For the text-containing cell, return its midpoint in [x, y] coordinate format. 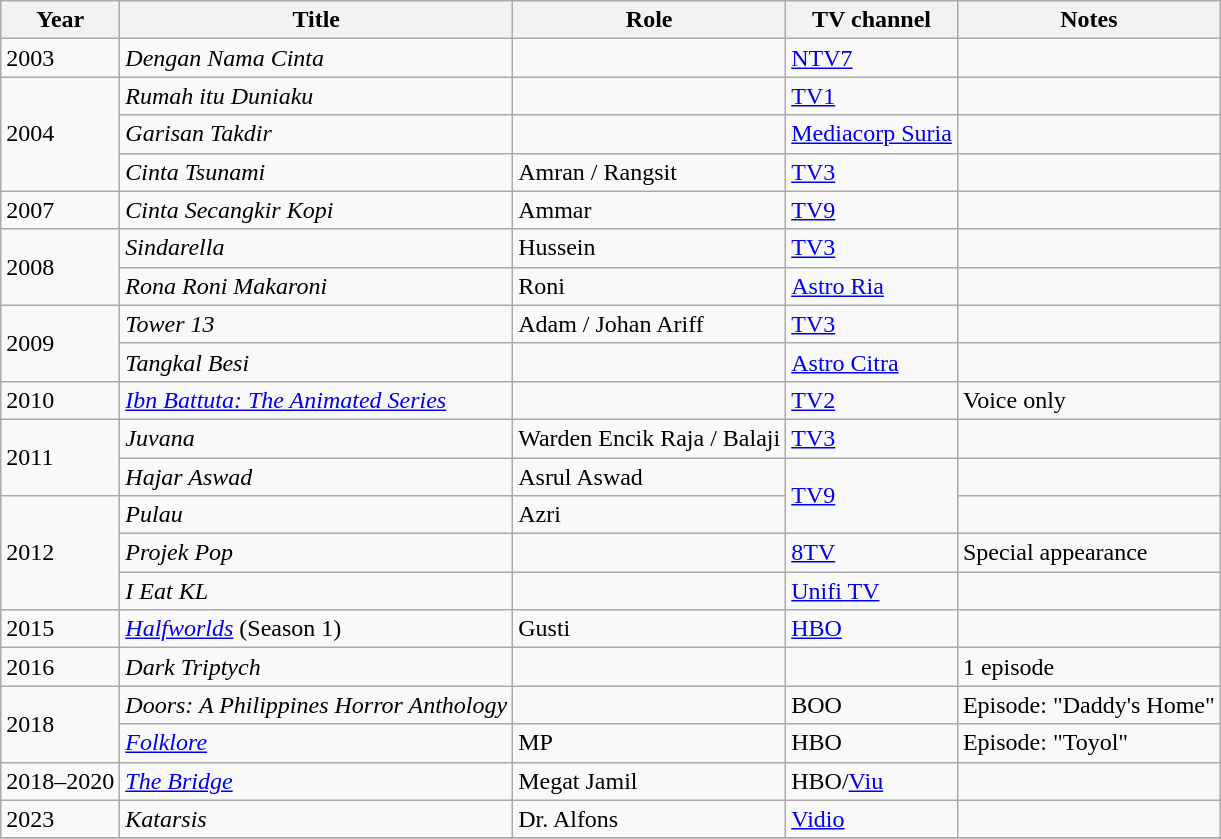
Episode: "Daddy's Home" [1088, 705]
Tangkal Besi [316, 362]
Katarsis [316, 819]
Ammar [650, 210]
Halfworlds (Season 1) [316, 629]
Adam / Johan Ariff [650, 324]
TV2 [872, 400]
2010 [60, 400]
Cinta Secangkir Kopi [316, 210]
Vidio [872, 819]
Dark Triptych [316, 667]
Juvana [316, 438]
Azri [650, 515]
Hussein [650, 248]
Rona Roni Makaroni [316, 286]
Roni [650, 286]
Sindarella [316, 248]
2004 [60, 134]
Special appearance [1088, 553]
NTV7 [872, 58]
Doors: A Philippines Horror Anthology [316, 705]
8TV [872, 553]
Dengan Nama Cinta [316, 58]
Amran / Rangsit [650, 172]
BOO [872, 705]
Voice only [1088, 400]
Tower 13 [316, 324]
Cinta Tsunami [316, 172]
Ibn Battuta: The Animated Series [316, 400]
2015 [60, 629]
I Eat KL [316, 591]
TV1 [872, 96]
Megat Jamil [650, 781]
Gusti [650, 629]
2007 [60, 210]
2018 [60, 724]
Year [60, 20]
2008 [60, 267]
Garisan Takdir [316, 134]
Projek Pop [316, 553]
Warden Encik Raja / Balaji [650, 438]
2018–2020 [60, 781]
MP [650, 743]
Astro Ria [872, 286]
2011 [60, 457]
HBO/Viu [872, 781]
2012 [60, 553]
Role [650, 20]
Notes [1088, 20]
Dr. Alfons [650, 819]
2009 [60, 343]
2016 [60, 667]
Astro Citra [872, 362]
Rumah itu Duniaku [316, 96]
Title [316, 20]
Unifi TV [872, 591]
Folklore [316, 743]
2003 [60, 58]
Pulau [316, 515]
The Bridge [316, 781]
2023 [60, 819]
1 episode [1088, 667]
Hajar Aswad [316, 477]
Episode: "Toyol" [1088, 743]
Asrul Aswad [650, 477]
TV channel [872, 20]
Mediacorp Suria [872, 134]
